Scan for the cell matching the given text and deliver its [X, Y] coordinate at center. 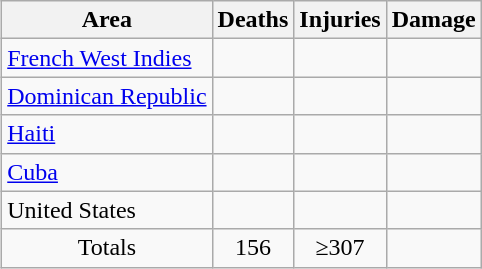
Cuba [107, 172]
Totals [107, 248]
Dominican Republic [107, 96]
United States [107, 210]
Haiti [107, 134]
156 [253, 248]
Deaths [253, 20]
Injuries [340, 20]
French West Indies [107, 58]
≥307 [340, 248]
Area [107, 20]
Damage [434, 20]
